Locate the cell with the specified text and output its (X, Y) center coordinate. 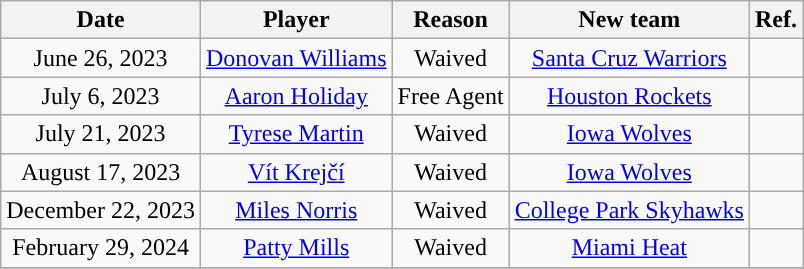
Free Agent (450, 96)
New team (629, 20)
December 22, 2023 (101, 210)
June 26, 2023 (101, 58)
August 17, 2023 (101, 172)
July 6, 2023 (101, 96)
July 21, 2023 (101, 134)
Player (296, 20)
Patty Mills (296, 248)
Houston Rockets (629, 96)
Date (101, 20)
Miami Heat (629, 248)
Donovan Williams (296, 58)
Ref. (776, 20)
Aaron Holiday (296, 96)
Tyrese Martin (296, 134)
Vít Krejčí (296, 172)
College Park Skyhawks (629, 210)
Miles Norris (296, 210)
Reason (450, 20)
Santa Cruz Warriors (629, 58)
February 29, 2024 (101, 248)
